Find where the given text appears and provide that cell's center as [x, y] coordinate. 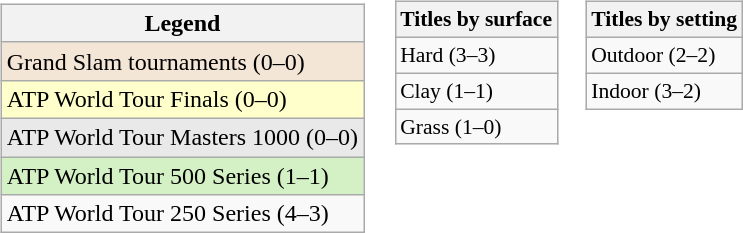
Grass (1–0) [476, 127]
ATP World Tour 250 Series (4–3) [182, 214]
ATP World Tour Finals (0–0) [182, 99]
ATP World Tour 500 Series (1–1) [182, 175]
Titles by setting [664, 20]
Outdoor (2–2) [664, 55]
Titles by surface [476, 20]
Clay (1–1) [476, 91]
Grand Slam tournaments (0–0) [182, 61]
Indoor (3–2) [664, 91]
Legend [182, 23]
ATP World Tour Masters 1000 (0–0) [182, 137]
Hard (3–3) [476, 55]
